Output the (x, y) coordinate of the center of the cell containing the given text.  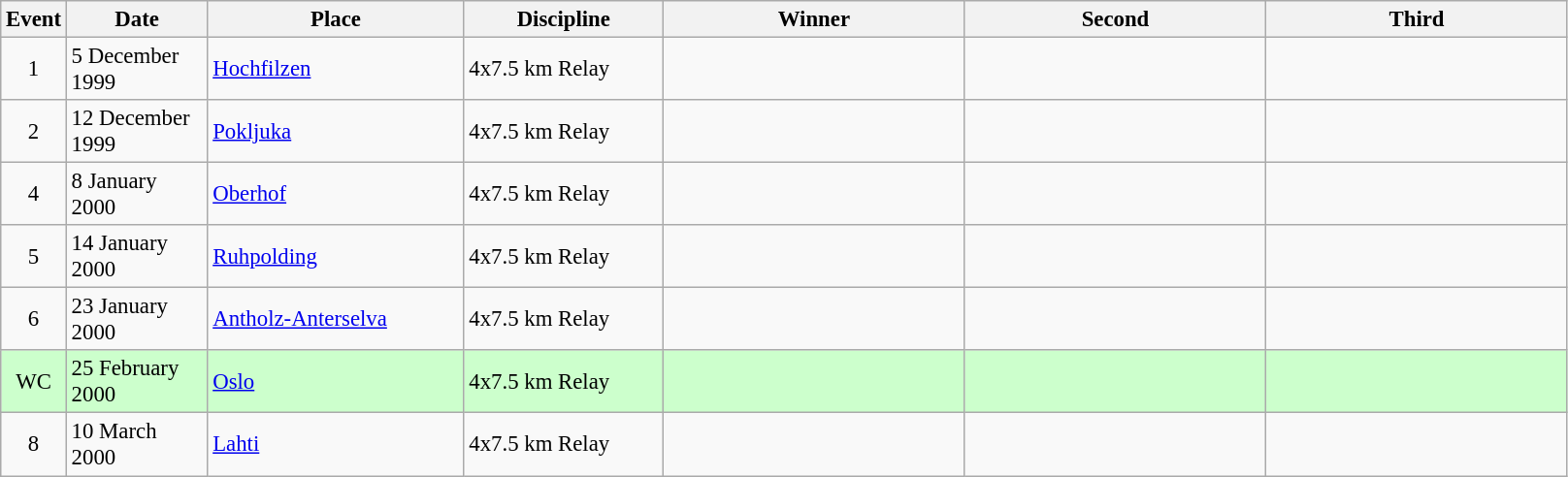
4 (34, 194)
Date (137, 19)
6 (34, 320)
1 (34, 70)
WC (34, 382)
Lahti (336, 444)
10 March 2000 (137, 444)
Antholz-Anterselva (336, 320)
8 (34, 444)
8 January 2000 (137, 194)
Hochfilzen (336, 70)
12 December 1999 (137, 132)
5 December 1999 (137, 70)
Pokljuka (336, 132)
14 January 2000 (137, 256)
Place (336, 19)
5 (34, 256)
Oslo (336, 382)
Event (34, 19)
Discipline (564, 19)
Ruhpolding (336, 256)
25 February 2000 (137, 382)
2 (34, 132)
Third (1417, 19)
Oberhof (336, 194)
Winner (815, 19)
Second (1116, 19)
23 January 2000 (137, 320)
